Find where the given text appears and provide that cell's center as (x, y) coordinate. 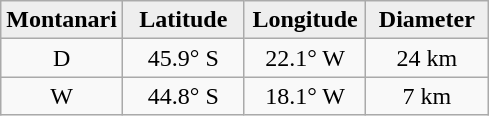
W (62, 96)
22.1° W (305, 58)
45.9° S (183, 58)
Latitude (183, 20)
18.1° W (305, 96)
Diameter (427, 20)
7 km (427, 96)
D (62, 58)
24 km (427, 58)
Montanari (62, 20)
44.8° S (183, 96)
Longitude (305, 20)
